Return (x, y) of the center of cell containing provided text 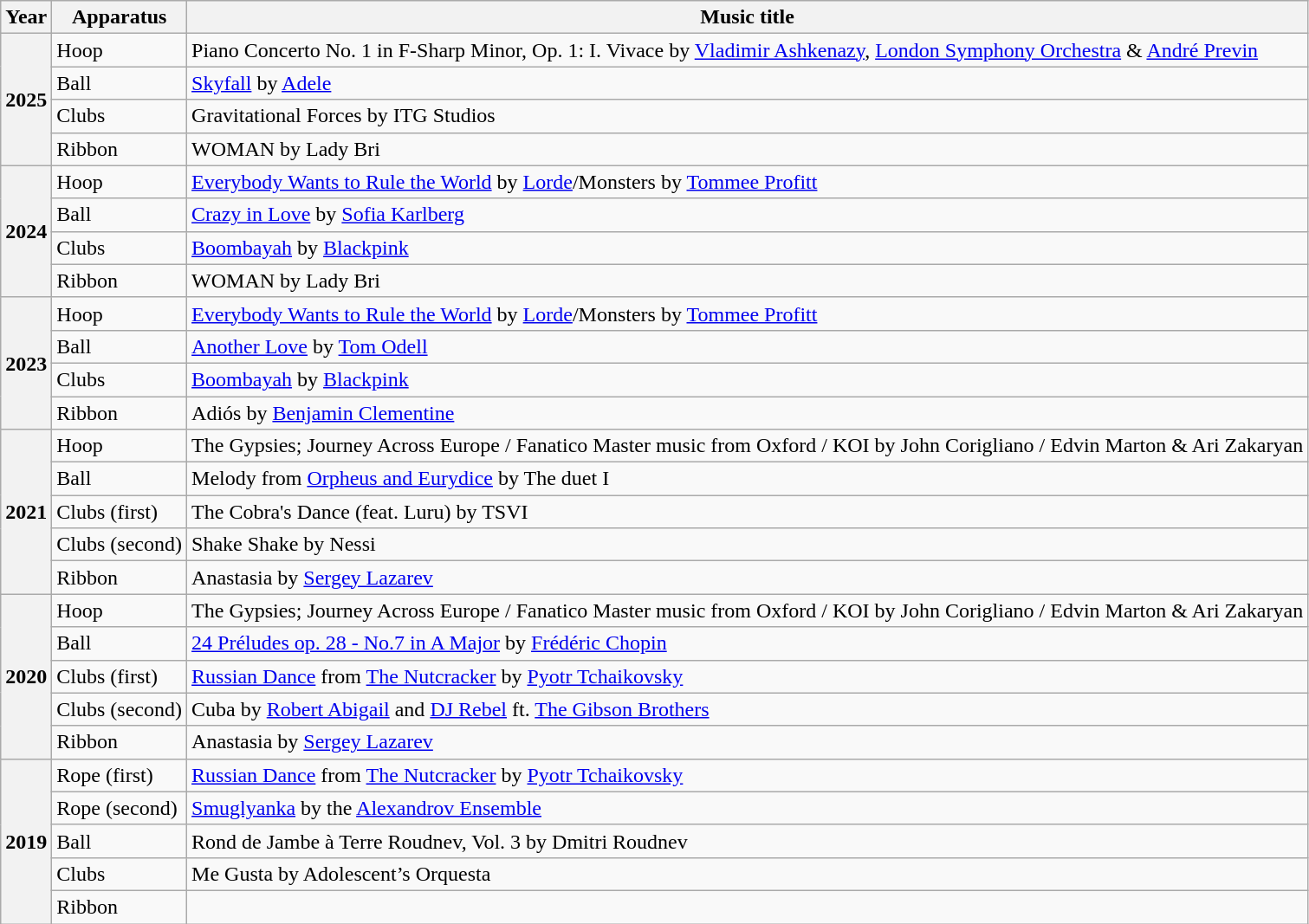
Adiós by Benjamin Clementine (748, 413)
2023 (26, 363)
Piano Concerto No. 1 in F-Sharp Minor, Op. 1: I. Vivace by Vladimir Ashkenazy, London Symphony Orchestra & André Previn (748, 50)
Another Love by Tom Odell (748, 346)
Apparatus (120, 17)
The Cobra's Dance (feat. Luru) by TSVI (748, 512)
Rope (first) (120, 775)
Me Gusta by Adolescent’s Orquesta (748, 874)
Gravitational Forces by ITG Studios (748, 116)
Rope (second) (120, 808)
Skyfall by Adele (748, 83)
Music title (748, 17)
2020 (26, 676)
Rond de Jambe à Terre Roudnev, Vol. 3 by Dmitri Roudnev (748, 841)
Year (26, 17)
24 Préludes op. 28 - No.7 in A Major by Frédéric Chopin (748, 643)
Smuglyanka by the Alexandrov Ensemble (748, 808)
Crazy in Love by Sofia Karlberg (748, 215)
2019 (26, 841)
2021 (26, 512)
Melody from Orpheus and Eurydice by The duet I (748, 479)
2025 (26, 100)
Shake Shake by Nessi (748, 545)
2024 (26, 231)
Cuba by Robert Abigail and DJ Rebel ft. The Gibson Brothers (748, 709)
